Find where the given text appears and provide that cell's center as [x, y] coordinate. 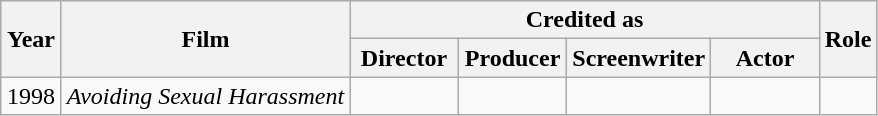
Year [32, 39]
Film [205, 39]
Credited as [585, 20]
Director [404, 58]
Role [848, 39]
1998 [32, 96]
Actor [766, 58]
Avoiding Sexual Harassment [205, 96]
Producer [512, 58]
Screenwriter [639, 58]
